Determine the [X, Y] coordinate at the center of the cell enclosing the given text.  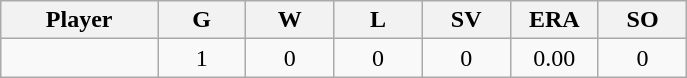
0.00 [554, 58]
Player [80, 20]
L [378, 20]
SO [642, 20]
1 [202, 58]
W [290, 20]
SV [466, 20]
G [202, 20]
ERA [554, 20]
